For the text-containing cell, return its midpoint in [x, y] coordinate format. 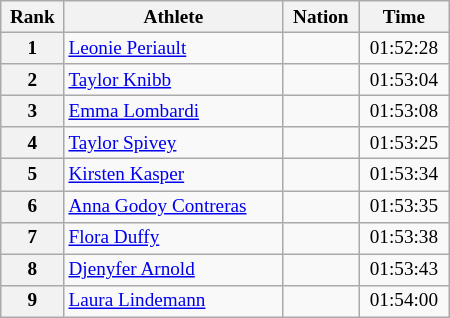
Leonie Periault [174, 48]
8 [32, 270]
01:53:04 [404, 80]
Emma Lombardi [174, 111]
5 [32, 175]
1 [32, 48]
01:53:25 [404, 143]
Flora Duffy [174, 238]
Time [404, 17]
Djenyfer Arnold [174, 270]
01:53:35 [404, 206]
01:54:00 [404, 301]
Laura Lindemann [174, 301]
01:53:38 [404, 238]
Kirsten Kasper [174, 175]
01:53:08 [404, 111]
01:52:28 [404, 48]
Nation [321, 17]
01:53:34 [404, 175]
Athlete [174, 17]
Anna Godoy Contreras [174, 206]
9 [32, 301]
4 [32, 143]
Taylor Spivey [174, 143]
Taylor Knibb [174, 80]
6 [32, 206]
01:53:43 [404, 270]
3 [32, 111]
7 [32, 238]
2 [32, 80]
Rank [32, 17]
